Detect which cell encompasses the target text, then output its [x, y] center coordinate. 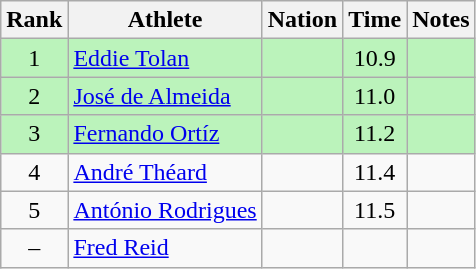
Rank [34, 20]
José de Almeida [165, 96]
Fred Reid [165, 248]
Time [375, 20]
11.4 [375, 172]
Fernando Ortíz [165, 134]
11.0 [375, 96]
António Rodrigues [165, 210]
10.9 [375, 58]
3 [34, 134]
Nation [302, 20]
André Théard [165, 172]
5 [34, 210]
2 [34, 96]
1 [34, 58]
– [34, 248]
Athlete [165, 20]
11.2 [375, 134]
Notes [441, 20]
11.5 [375, 210]
Eddie Tolan [165, 58]
4 [34, 172]
